Return the [x, y] coordinate for the center point of the cell that contains the specified text.  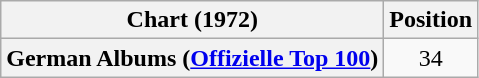
34 [431, 58]
Position [431, 20]
German Albums (Offizielle Top 100) [192, 58]
Chart (1972) [192, 20]
